For the text-containing cell, return its midpoint in [X, Y] coordinate format. 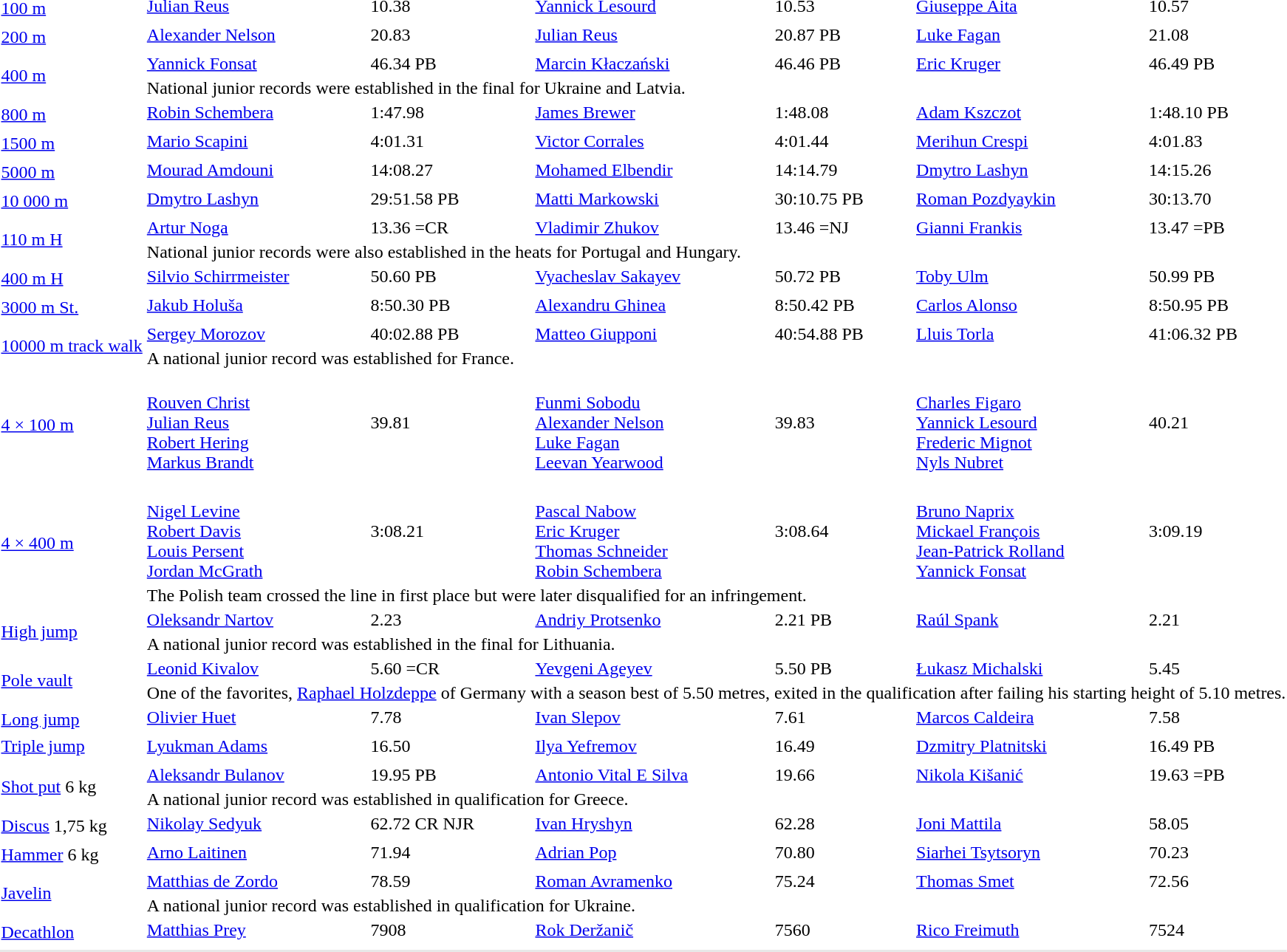
4:01.31 [451, 141]
110 m H [72, 239]
41:06.32 PB [1217, 334]
14:14.79 [843, 170]
Matti Markowski [653, 199]
Matteo Giupponi [653, 334]
Rico Freimuth [1031, 930]
Nikola Kišanić [1031, 775]
50.72 PB [843, 276]
James Brewer [653, 112]
Ilya Yefremov [653, 746]
29:51.58 PB [451, 199]
Marcos Caldeira [1031, 717]
13.46 =NJ [843, 227]
Mario Scapini [256, 141]
20.87 PB [843, 35]
7524 [1217, 930]
40.21 [1217, 422]
39.83 [843, 422]
1:47.98 [451, 112]
5.60 =CR [451, 668]
70.80 [843, 852]
14:08.27 [451, 170]
62.28 [843, 823]
8:50.95 PB [1217, 305]
40:54.88 PB [843, 334]
Nikolay Sedyuk [256, 823]
Pole vault [72, 681]
7560 [843, 930]
8:50.42 PB [843, 305]
Roman Avramenko [653, 881]
Decathlon [72, 932]
Alexandru Ghinea [653, 305]
8:50.30 PB [451, 305]
400 m H [72, 278]
7.61 [843, 717]
Yannick Fonsat [256, 64]
Leonid Kivalov [256, 668]
Marcin Kłaczański [653, 64]
7.78 [451, 717]
20.83 [451, 35]
10000 m track walk [72, 346]
Artur Noga [256, 227]
Discus 1,75 kg [72, 826]
21.08 [1217, 35]
400 m [72, 75]
50.60 PB [451, 276]
Triple jump [72, 746]
Mourad Amdouni [256, 170]
16.49 PB [1217, 746]
75.24 [843, 881]
National junior records were also established in the heats for Portugal and Hungary. [717, 252]
5.50 PB [843, 668]
1:48.08 [843, 112]
Hammer 6 kg [72, 855]
4 × 400 m [72, 544]
Julian Reus [653, 35]
Vladimir Zhukov [653, 227]
19.95 PB [451, 775]
2.21 PB [843, 620]
Shot put 6 kg [72, 787]
3:09.19 [1217, 531]
78.59 [451, 881]
A national junior record was established in the final for Lithuania. [717, 644]
Funmi SoboduAlexander NelsonLuke FaganLeevan Yearwood [653, 422]
3:08.21 [451, 531]
4 × 100 m [72, 425]
Charles FigaroYannick LesourdFrederic MignotNyls Nubret [1031, 422]
4:01.44 [843, 141]
5000 m [72, 172]
Victor Corrales [653, 141]
Robin Schembera [256, 112]
Long jump [72, 719]
2.21 [1217, 620]
Silvio Schirrmeister [256, 276]
Antonio Vital E Silva [653, 775]
Olivier Huet [256, 717]
A national junior record was established for France. [717, 358]
Lyukman Adams [256, 746]
16.50 [451, 746]
A national junior record was established in qualification for Ukraine. [717, 905]
46.49 PB [1217, 64]
62.72 CR NJR [451, 823]
30:10.75 PB [843, 199]
10 000 m [72, 201]
Sergey Morozov [256, 334]
Roman Pozdyaykin [1031, 199]
Carlos Alonso [1031, 305]
Joni Mattila [1031, 823]
70.23 [1217, 852]
5.45 [1217, 668]
Mohamed Elbendir [653, 170]
Adrian Pop [653, 852]
Vyacheslav Sakayev [653, 276]
Eric Kruger [1031, 64]
19.66 [843, 775]
Rok Deržanič [653, 930]
3000 m St. [72, 307]
71.94 [451, 852]
Jakub Holuša [256, 305]
Yevgeni Ageyev [653, 668]
A national junior record was established in qualification for Greece. [717, 799]
High jump [72, 632]
200 m [72, 37]
Arno Laitinen [256, 852]
Rouven ChristJulian ReusRobert HeringMarkus Brandt [256, 422]
Ivan Slepov [653, 717]
2.23 [451, 620]
Gianni Frankis [1031, 227]
46.46 PB [843, 64]
19.63 =PB [1217, 775]
7908 [451, 930]
72.56 [1217, 881]
Alexander Nelson [256, 35]
Aleksandr Bulanov [256, 775]
Raúl Spank [1031, 620]
1500 m [72, 143]
4:01.83 [1217, 141]
Merihun Crespi [1031, 141]
Pascal NabowEric KrugerThomas SchneiderRobin Schembera [653, 531]
13.36 =CR [451, 227]
Łukasz Michalski [1031, 668]
Javelin [72, 894]
Toby Ulm [1031, 276]
39.81 [451, 422]
Thomas Smet [1031, 881]
Ivan Hryshyn [653, 823]
Bruno NaprixMickael FrançoisJean-Patrick RollandYannick Fonsat [1031, 531]
Oleksandr Nartov [256, 620]
Siarhei Tsytsoryn [1031, 852]
16.49 [843, 746]
National junior records were established in the final for Ukraine and Latvia. [717, 88]
7.58 [1217, 717]
The Polish team crossed the line in first place but were later disqualified for an infringement. [717, 595]
40:02.88 PB [451, 334]
Adam Kszczot [1031, 112]
Dzmitry Platnitski [1031, 746]
50.99 PB [1217, 276]
Lluis Torla [1031, 334]
58.05 [1217, 823]
Luke Fagan [1031, 35]
Matthias de Zordo [256, 881]
Andriy Protsenko [653, 620]
30:13.70 [1217, 199]
800 m [72, 114]
Matthias Prey [256, 930]
3:08.64 [843, 531]
46.34 PB [451, 64]
Nigel LevineRobert DavisLouis PersentJordan McGrath [256, 531]
13.47 =PB [1217, 227]
1:48.10 PB [1217, 112]
14:15.26 [1217, 170]
